For the text-containing cell, return its midpoint in [X, Y] coordinate format. 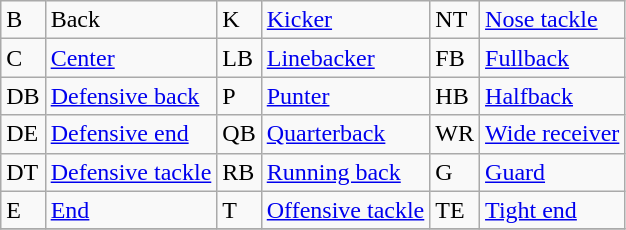
DB [23, 96]
WR [455, 134]
Offensive tackle [346, 210]
B [23, 20]
Defensive tackle [131, 172]
Linebacker [346, 58]
Defensive back [131, 96]
Nose tackle [552, 20]
Fullback [552, 58]
Defensive end [131, 134]
Center [131, 58]
Back [131, 20]
DE [23, 134]
DT [23, 172]
K [239, 20]
P [239, 96]
Punter [346, 96]
Wide receiver [552, 134]
Quarterback [346, 134]
G [455, 172]
End [131, 210]
TE [455, 210]
NT [455, 20]
Guard [552, 172]
LB [239, 58]
Running back [346, 172]
HB [455, 96]
Halfback [552, 96]
FB [455, 58]
E [23, 210]
QB [239, 134]
T [239, 210]
Kicker [346, 20]
C [23, 58]
Tight end [552, 210]
RB [239, 172]
